Return [x, y] of the center of cell containing provided text 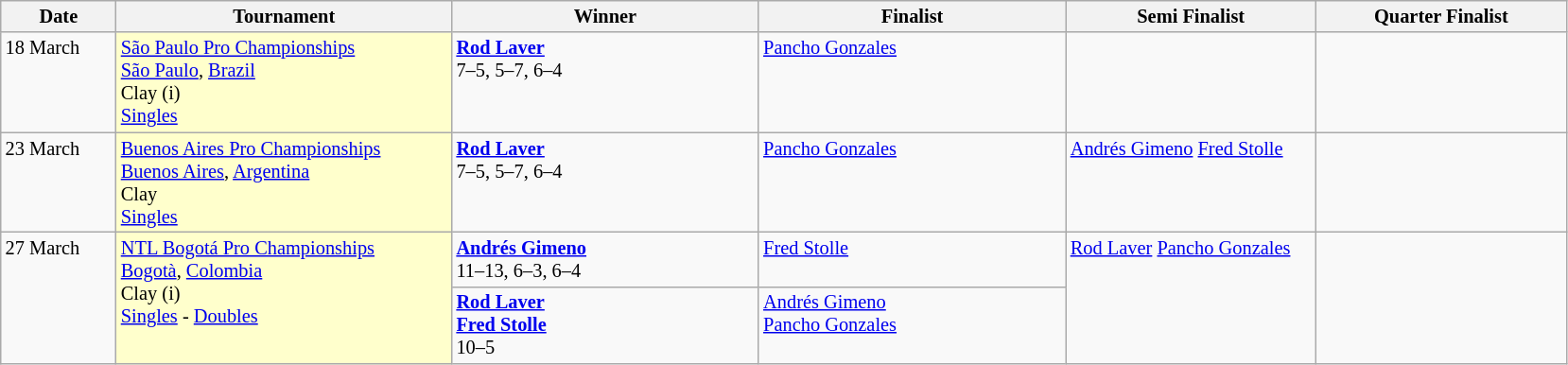
Quarter Finalist [1441, 16]
Rod Laver Fred Stolle10–5 [605, 325]
Finalist [912, 16]
Andrés Gimeno Fred Stolle [1192, 182]
23 March [59, 182]
Rod Laver Pancho Gonzales [1192, 297]
Tournament [284, 16]
Fred Stolle [912, 259]
NTL Bogotá Pro Championships Bogotà, ColombiaClay (i)Singles - Doubles [284, 297]
18 March [59, 82]
Semi Finalist [1192, 16]
Andrés Gimeno Pancho Gonzales [912, 325]
27 March [59, 297]
Andrés Gimeno11–13, 6–3, 6–4 [605, 259]
Buenos Aires Pro ChampionshipsBuenos Aires, ArgentinaClaySingles [284, 182]
São Paulo Pro Championships São Paulo, BrazilClay (i)Singles [284, 82]
Date [59, 16]
Winner [605, 16]
